Identify which cell holds the provided text, then report its [x, y] central coordinate. 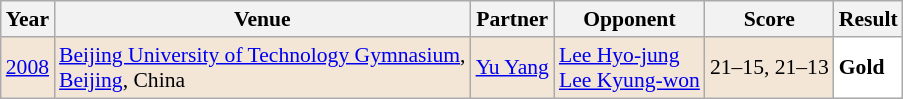
Beijing University of Technology Gymnasium,Beijing, China [262, 68]
Gold [868, 68]
Lee Hyo-jung Lee Kyung-won [630, 68]
Year [28, 19]
Opponent [630, 19]
Score [770, 19]
21–15, 21–13 [770, 68]
Partner [512, 19]
2008 [28, 68]
Venue [262, 19]
Result [868, 19]
Yu Yang [512, 68]
